Search for the cell housing the specified text and yield its [X, Y] center coordinate. 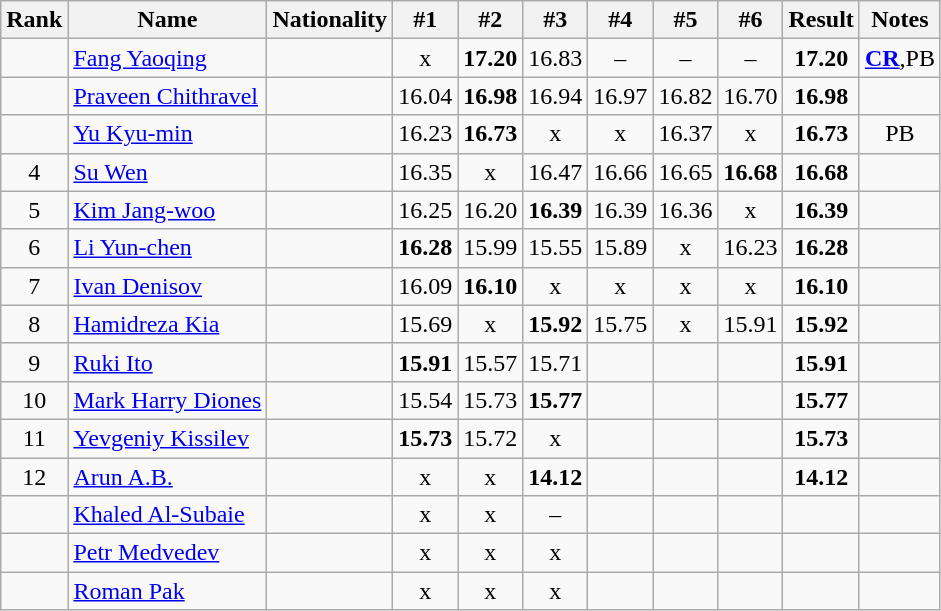
Roman Pak [168, 591]
16.82 [686, 96]
Name [168, 20]
Notes [900, 20]
15.69 [426, 324]
#2 [490, 20]
9 [34, 362]
12 [34, 477]
Su Wen [168, 172]
16.70 [750, 96]
CR,PB [900, 58]
16.94 [556, 96]
16.47 [556, 172]
#4 [620, 20]
16.09 [426, 286]
Li Yun-chen [168, 248]
PB [900, 134]
#5 [686, 20]
15.71 [556, 362]
16.04 [426, 96]
8 [34, 324]
6 [34, 248]
16.83 [556, 58]
#1 [426, 20]
5 [34, 210]
#3 [556, 20]
Fang Yaoqing [168, 58]
16.35 [426, 172]
4 [34, 172]
Khaled Al-Subaie [168, 515]
16.97 [620, 96]
7 [34, 286]
16.20 [490, 210]
16.25 [426, 210]
Nationality [330, 20]
Hamidreza Kia [168, 324]
15.54 [426, 400]
Result [821, 20]
16.37 [686, 134]
Ivan Denisov [168, 286]
Arun A.B. [168, 477]
Mark Harry Diones [168, 400]
16.66 [620, 172]
15.89 [620, 248]
Kim Jang-woo [168, 210]
16.65 [686, 172]
Petr Medvedev [168, 553]
15.57 [490, 362]
15.55 [556, 248]
Yevgeniy Kissilev [168, 438]
10 [34, 400]
15.72 [490, 438]
11 [34, 438]
Praveen Chithravel [168, 96]
Ruki Ito [168, 362]
Yu Kyu-min [168, 134]
16.36 [686, 210]
#6 [750, 20]
Rank [34, 20]
15.99 [490, 248]
15.75 [620, 324]
